Capture the cell that displays the provided text and extract its [X, Y] central coordinate. 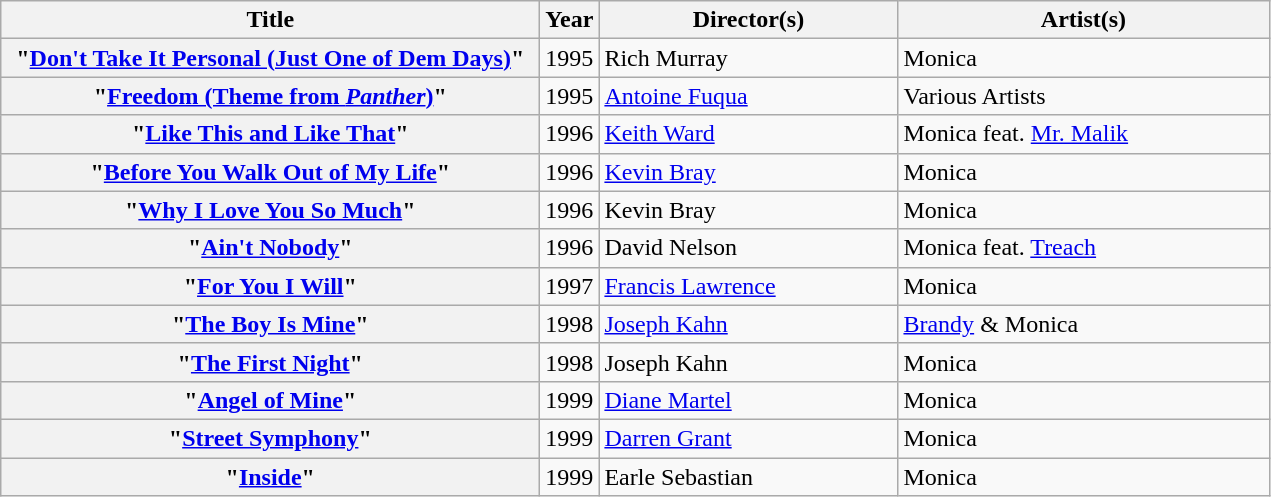
"Angel of Mine" [270, 400]
Various Artists [1084, 96]
"Don't Take It Personal (Just One of Dem Days)" [270, 58]
Monica feat. Mr. Malik [1084, 134]
Antoine Fuqua [748, 96]
"Like This and Like That" [270, 134]
"Ain't Nobody" [270, 248]
Earle Sebastian [748, 477]
1997 [570, 286]
Title [270, 20]
Director(s) [748, 20]
"Street Symphony" [270, 438]
Monica feat. Treach [1084, 248]
Brandy & Monica [1084, 324]
David Nelson [748, 248]
"Before You Walk Out of My Life" [270, 172]
Rich Murray [748, 58]
"For You I Will" [270, 286]
Diane Martel [748, 400]
Artist(s) [1084, 20]
"Freedom (Theme from Panther)" [270, 96]
Darren Grant [748, 438]
Year [570, 20]
"Why I Love You So Much" [270, 210]
"The First Night" [270, 362]
"Inside" [270, 477]
Francis Lawrence [748, 286]
"The Boy Is Mine" [270, 324]
Keith Ward [748, 134]
